Return the [x, y] coordinate for the center point of the cell that contains the specified text.  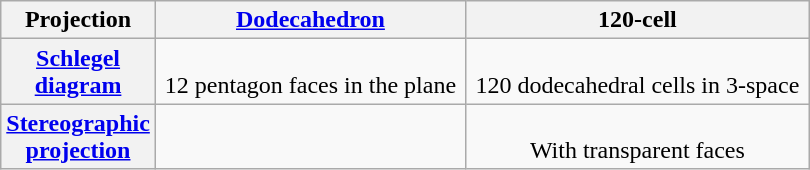
With transparent faces [638, 136]
Schlegel diagram [78, 72]
Projection [78, 20]
Stereographic projection [78, 136]
120 dodecahedral cells in 3-space [638, 72]
120-cell [638, 20]
12 pentagon faces in the plane [310, 72]
Dodecahedron [310, 20]
